Detect which cell encompasses the target text, then output its [X, Y] center coordinate. 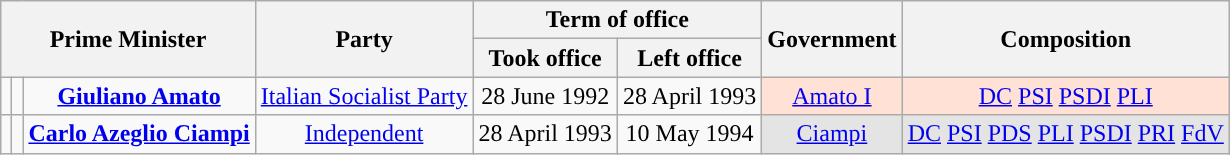
Carlo Azeglio Ciampi [139, 134]
10 May 1994 [689, 134]
DC PSI PSDI PLI [1066, 96]
Amato I [832, 96]
Independent [364, 134]
Left office [689, 58]
DC PSI PDS PLI PSDI PRI FdV [1066, 134]
Prime Minister [128, 39]
Party [364, 39]
Government [832, 39]
Term of office [618, 20]
Took office [545, 58]
Composition [1066, 39]
Ciampi [832, 134]
28 June 1992 [545, 96]
Giuliano Amato [139, 96]
Italian Socialist Party [364, 96]
